Capture the cell that displays the provided text and extract its [X, Y] central coordinate. 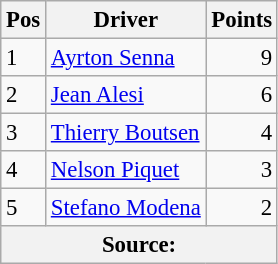
9 [242, 58]
5 [24, 208]
Driver [126, 20]
Points [242, 20]
Nelson Piquet [126, 170]
Thierry Boutsen [126, 133]
6 [242, 95]
Stefano Modena [126, 208]
Jean Alesi [126, 95]
Ayrton Senna [126, 58]
Source: [140, 245]
Pos [24, 20]
1 [24, 58]
